Pinpoint the cell where the given text exists, returning its [x, y] midpoint coordinate. 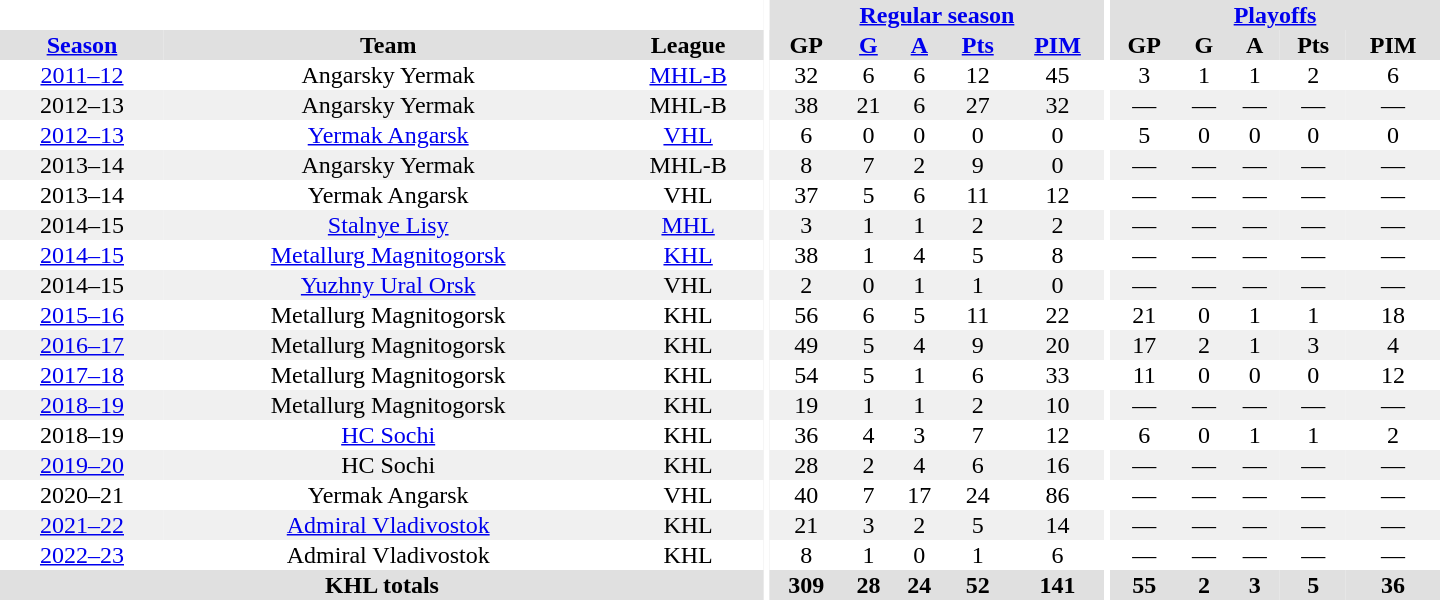
2017–18 [82, 375]
Yuzhny Ural Orsk [388, 285]
309 [807, 585]
56 [807, 315]
2020–21 [82, 495]
2021–22 [82, 525]
33 [1058, 375]
2019–20 [82, 465]
2011–12 [82, 75]
20 [1058, 345]
MHL [688, 225]
141 [1058, 585]
45 [1058, 75]
2016–17 [82, 345]
Stalnye Lisy [388, 225]
10 [1058, 405]
2015–16 [82, 315]
Playoffs [1275, 15]
40 [807, 495]
49 [807, 345]
22 [1058, 315]
19 [807, 405]
KHL totals [382, 585]
Regular season [938, 15]
52 [978, 585]
54 [807, 375]
86 [1058, 495]
Season [82, 45]
55 [1144, 585]
16 [1058, 465]
2022–23 [82, 555]
18 [1393, 315]
Team [388, 45]
37 [807, 195]
14 [1058, 525]
League [688, 45]
27 [978, 105]
